Output the (X, Y) coordinate of the center of the cell containing the given text.  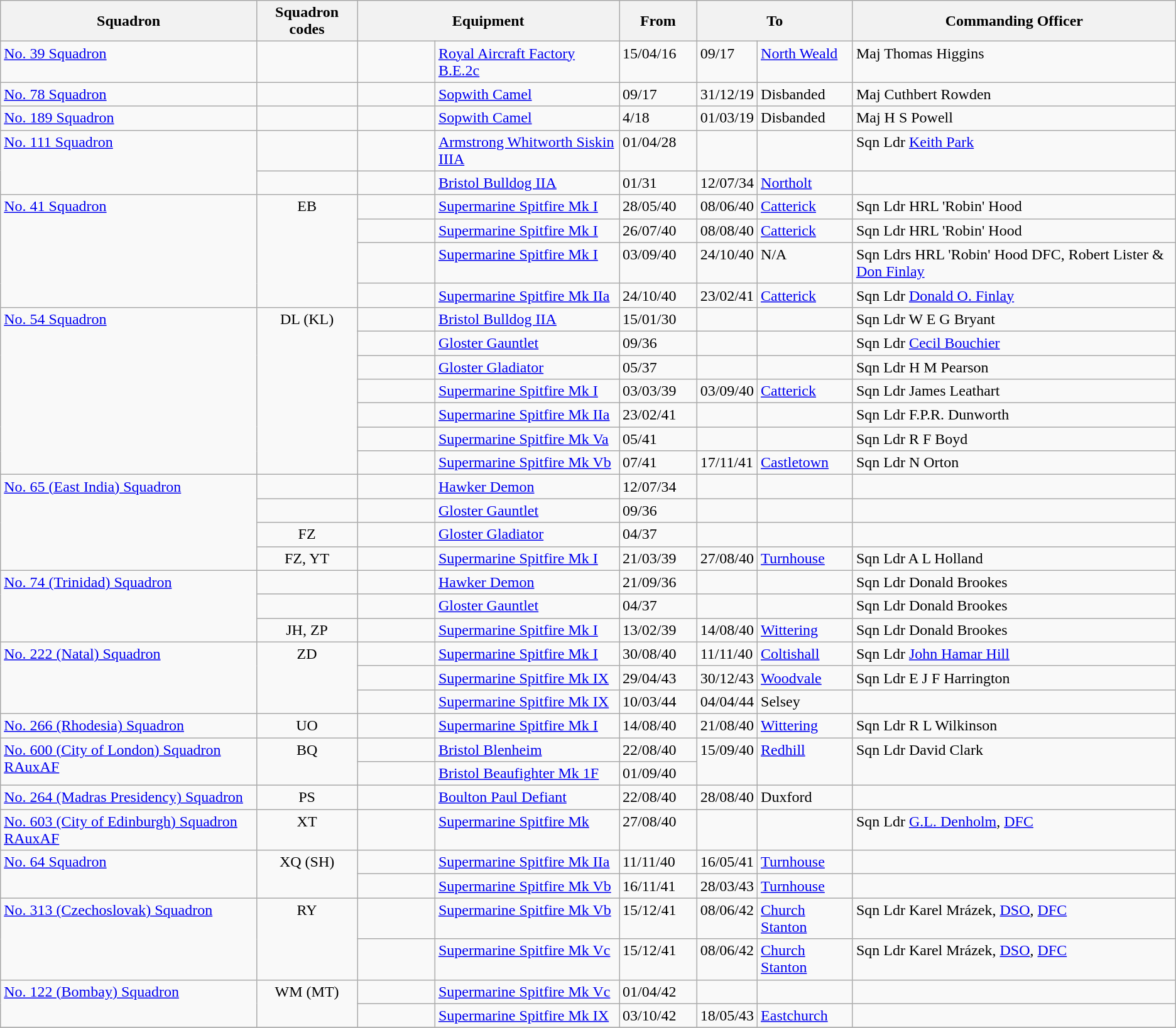
North Weald (805, 62)
Eastchurch (805, 1015)
05/37 (658, 367)
No. 264 (Madras Presidency) Squadron (129, 798)
01/03/19 (727, 118)
BQ (307, 761)
No. 222 (Natal) Squadron (129, 678)
WM (MT) (307, 1004)
Sqn Ldr John Hamar Hill (1014, 654)
08/06/40 (727, 207)
01/04/28 (658, 151)
Commanding Officer (1014, 21)
29/04/43 (658, 678)
Boulton Paul Defiant (526, 798)
Northolt (805, 183)
No. 64 Squadron (129, 874)
Sqn Ldr Keith Park (1014, 151)
Castletown (805, 463)
Royal Aircraft Factory B.E.2c (526, 62)
No. 54 Squadron (129, 391)
Bristol Beaufighter Mk 1F (526, 774)
UO (307, 725)
31/12/19 (727, 94)
30/08/40 (658, 654)
N/A (805, 262)
30/12/43 (727, 678)
No. 111 Squadron (129, 162)
To (775, 21)
Duxford (805, 798)
FZ (307, 534)
No. 313 (Czechoslovak) Squadron (129, 939)
No. 39 Squadron (129, 62)
15/01/30 (658, 319)
05/41 (658, 439)
Squadron (129, 21)
PS (307, 798)
No. 266 (Rhodesia) Squadron (129, 725)
13/02/39 (658, 630)
Woodvale (805, 678)
10/03/44 (658, 701)
XQ (SH) (307, 874)
Sqn Ldrs HRL 'Robin' Hood DFC, Robert Lister & Don Finlay (1014, 262)
01/31 (658, 183)
Sqn Ldr Cecil Bouchier (1014, 343)
03/03/39 (658, 391)
18/05/43 (727, 1015)
RY (307, 939)
No. 78 Squadron (129, 94)
Maj Cuthbert Rowden (1014, 94)
04/04/44 (727, 701)
15/09/40 (727, 761)
21/08/40 (727, 725)
Sqn Ldr R L Wilkinson (1014, 725)
21/09/36 (658, 582)
07/41 (658, 463)
No. 74 (Trinidad) Squadron (129, 606)
Armstrong Whitworth Siskin IIIA (526, 151)
JH, ZP (307, 630)
Supermarine Spitfire Mk Va (526, 439)
No. 189 Squadron (129, 118)
Maj H S Powell (1014, 118)
Squadron codes (307, 21)
FZ, YT (307, 558)
Sqn Ldr G.L. Denholm, DFC (1014, 830)
Selsey (805, 701)
03/10/42 (658, 1015)
Redhill (805, 761)
From (658, 21)
EB (307, 251)
16/11/41 (658, 886)
DL (KL) (307, 391)
No. 600 (City of London) Squadron RAuxAF (129, 761)
Sqn Ldr W E G Bryant (1014, 319)
01/09/40 (658, 774)
ZD (307, 678)
28/03/43 (727, 886)
XT (307, 830)
Equipment (489, 21)
Sqn Ldr Donald O. Finlay (1014, 295)
15/04/16 (658, 62)
Sqn Ldr James Leathart (1014, 391)
28/05/40 (658, 207)
21/03/39 (658, 558)
Sqn Ldr R F Boyd (1014, 439)
Sqn Ldr A L Holland (1014, 558)
Sqn Ldr H M Pearson (1014, 367)
17/11/41 (727, 463)
Coltishall (805, 654)
Sqn Ldr N Orton (1014, 463)
No. 65 (East India) Squadron (129, 522)
26/07/40 (658, 230)
Supermarine Spitfire Mk (526, 830)
Maj Thomas Higgins (1014, 62)
No. 122 (Bombay) Squadron (129, 1004)
Sqn Ldr David Clark (1014, 761)
No. 41 Squadron (129, 251)
Sqn Ldr E J F Harrington (1014, 678)
08/08/40 (727, 230)
16/05/41 (727, 862)
No. 603 (City of Edinburgh) Squadron RAuxAF (129, 830)
Sqn Ldr F.P.R. Dunworth (1014, 415)
28/08/40 (727, 798)
Bristol Blenheim (526, 749)
4/18 (658, 118)
01/04/42 (658, 992)
